Determine the [X, Y] coordinate at the center of the cell enclosing the given text.  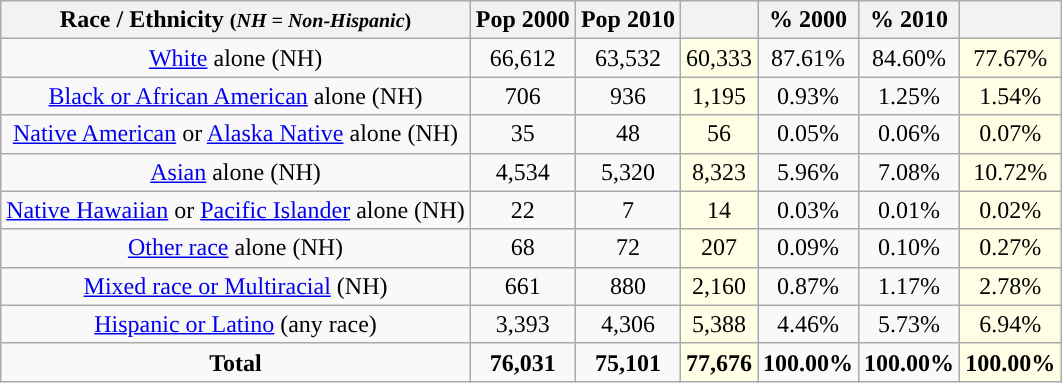
Native Hawaiian or Pacific Islander alone (NH) [236, 210]
76,031 [522, 362]
% 2000 [808, 20]
% 2010 [910, 20]
0.01% [910, 210]
0.87% [808, 286]
Hispanic or Latino (any race) [236, 324]
84.60% [910, 58]
White alone (NH) [236, 58]
35 [522, 134]
880 [628, 286]
4.46% [808, 324]
0.02% [1010, 210]
2,160 [718, 286]
Asian alone (NH) [236, 172]
4,534 [522, 172]
75,101 [628, 362]
207 [718, 248]
8,323 [718, 172]
2.78% [1010, 286]
0.10% [910, 248]
7.08% [910, 172]
1.17% [910, 286]
661 [522, 286]
Pop 2000 [522, 20]
3,393 [522, 324]
0.09% [808, 248]
1,195 [718, 96]
7 [628, 210]
Mixed race or Multiracial (NH) [236, 286]
Total [236, 362]
60,333 [718, 58]
14 [718, 210]
0.27% [1010, 248]
0.07% [1010, 134]
5.96% [808, 172]
10.72% [1010, 172]
0.05% [808, 134]
0.06% [910, 134]
Native American or Alaska Native alone (NH) [236, 134]
56 [718, 134]
5.73% [910, 324]
66,612 [522, 58]
6.94% [1010, 324]
706 [522, 96]
87.61% [808, 58]
Pop 2010 [628, 20]
68 [522, 248]
0.93% [808, 96]
5,388 [718, 324]
Race / Ethnicity (NH = Non-Hispanic) [236, 20]
77.67% [1010, 58]
72 [628, 248]
48 [628, 134]
1.25% [910, 96]
Other race alone (NH) [236, 248]
77,676 [718, 362]
22 [522, 210]
936 [628, 96]
0.03% [808, 210]
4,306 [628, 324]
5,320 [628, 172]
1.54% [1010, 96]
Black or African American alone (NH) [236, 96]
63,532 [628, 58]
